For the text-containing cell, return its midpoint in (x, y) coordinate format. 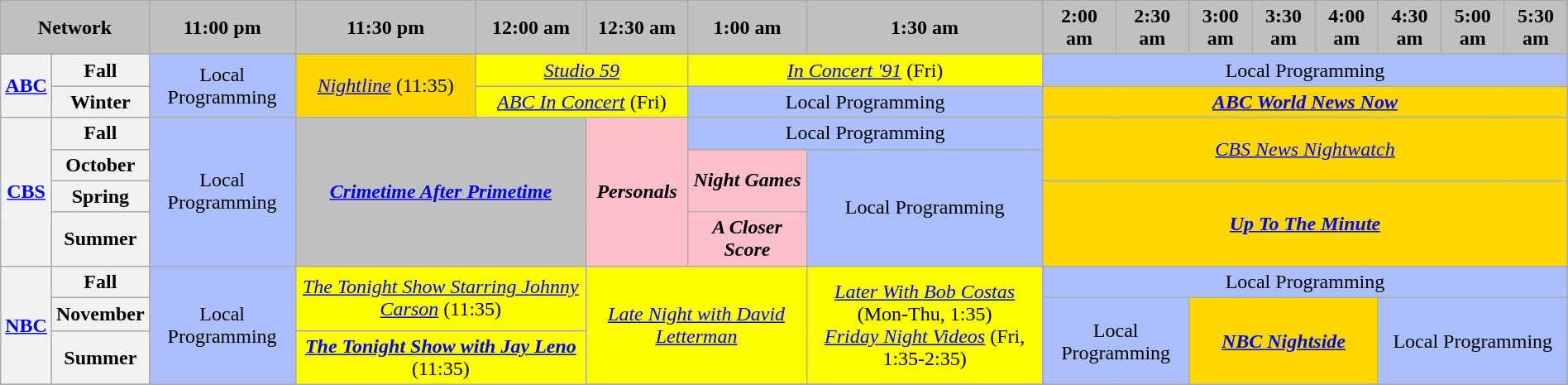
4:00 am (1346, 28)
1:30 am (925, 28)
ABC World News Now (1305, 102)
In Concert '91 (Fri) (865, 70)
12:00 am (531, 28)
Network (74, 28)
4:30 am (1409, 28)
Later With Bob Costas (Mon-Thu, 1:35) Friday Night Videos (Fri, 1:35-2:35) (925, 325)
1:00 am (747, 28)
The Tonight Show with Jay Leno (11:35) (441, 358)
11:00 pm (222, 28)
11:30 pm (385, 28)
Crimetime After Primetime (441, 192)
Up To The Minute (1305, 224)
3:00 am (1221, 28)
Winter (100, 102)
3:30 am (1284, 28)
Night Games (747, 180)
Personals (637, 192)
2:00 am (1079, 28)
ABC (26, 86)
October (100, 165)
Spring (100, 196)
ABC In Concert (Fri) (581, 102)
Studio 59 (581, 70)
November (100, 314)
5:30 am (1536, 28)
5:00 am (1473, 28)
12:30 am (637, 28)
A Closer Score (747, 238)
CBS (26, 192)
NBC Nightside (1284, 341)
CBS News Nightwatch (1305, 149)
NBC (26, 325)
2:30 am (1152, 28)
The Tonight Show Starring Johnny Carson (11:35) (441, 298)
Late Night with David Letterman (696, 325)
Nightline (11:35) (385, 86)
